Extract the [x, y] coordinate from the center of the cell holding the provided text.  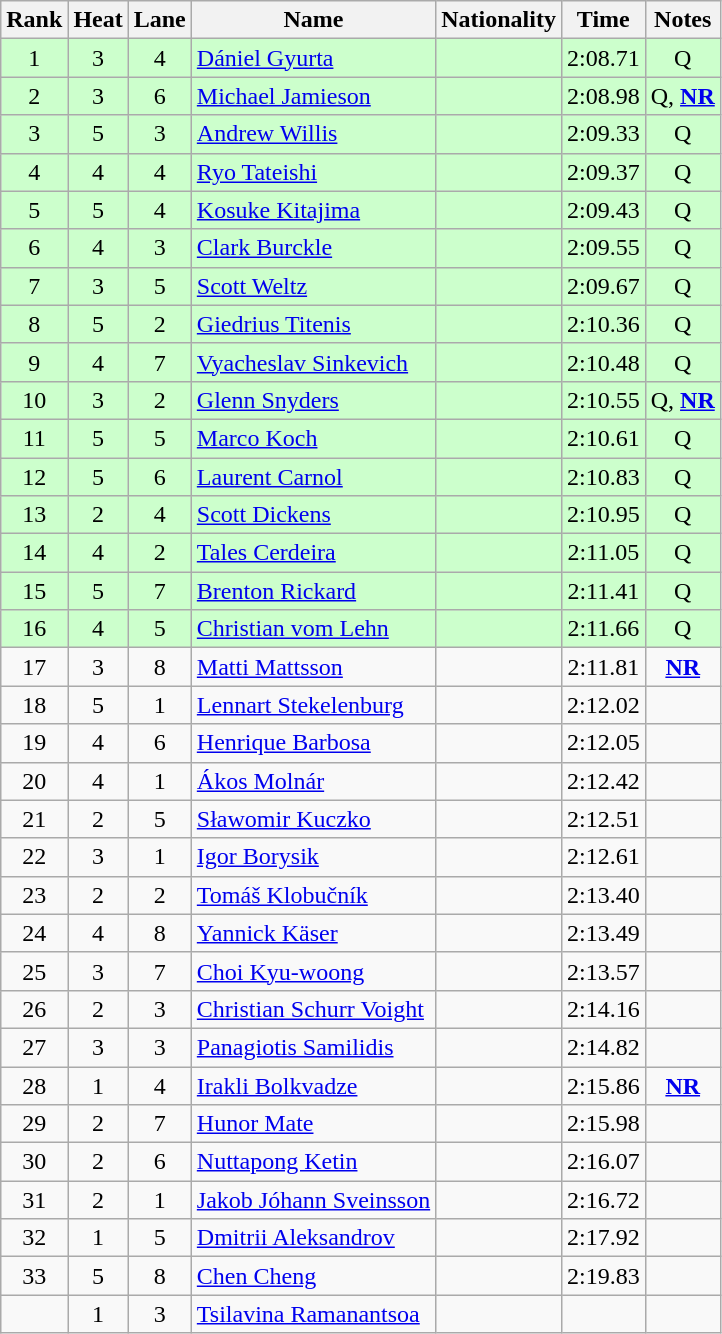
Scott Weltz [313, 286]
Marco Koch [313, 438]
2:13.57 [603, 971]
20 [34, 781]
2:10.83 [603, 477]
24 [34, 933]
17 [34, 667]
21 [34, 819]
2:10.95 [603, 515]
2:10.36 [603, 324]
2:08.71 [603, 58]
Scott Dickens [313, 515]
Chen Cheng [313, 1276]
2:17.92 [603, 1238]
2:12.05 [603, 743]
13 [34, 515]
19 [34, 743]
14 [34, 553]
18 [34, 705]
Brenton Rickard [313, 591]
2:11.81 [603, 667]
Rank [34, 20]
Laurent Carnol [313, 477]
Ryo Tateishi [313, 172]
Andrew Willis [313, 134]
Matti Mattsson [313, 667]
2:09.43 [603, 210]
Nuttapong Ketin [313, 1162]
2:13.40 [603, 895]
2:08.98 [603, 96]
32 [34, 1238]
Choi Kyu-woong [313, 971]
Lennart Stekelenburg [313, 705]
2:16.72 [603, 1200]
Tales Cerdeira [313, 553]
30 [34, 1162]
Heat [98, 20]
11 [34, 438]
26 [34, 1009]
Panagiotis Samilidis [313, 1047]
25 [34, 971]
Jakob Jóhann Sveinsson [313, 1200]
22 [34, 857]
9 [34, 362]
2:10.48 [603, 362]
29 [34, 1124]
2:12.42 [603, 781]
2:11.66 [603, 629]
23 [34, 895]
2:09.67 [603, 286]
Giedrius Titenis [313, 324]
Hunor Mate [313, 1124]
2:12.61 [603, 857]
Glenn Snyders [313, 400]
2:10.61 [603, 438]
2:14.16 [603, 1009]
Vyacheslav Sinkevich [313, 362]
27 [34, 1047]
2:09.33 [603, 134]
2:11.05 [603, 553]
28 [34, 1085]
2:13.49 [603, 933]
Tsilavina Ramanantsoa [313, 1314]
Ákos Molnár [313, 781]
Christian vom Lehn [313, 629]
33 [34, 1276]
Dmitrii Aleksandrov [313, 1238]
2:15.98 [603, 1124]
Igor Borysik [313, 857]
Henrique Barbosa [313, 743]
2:11.41 [603, 591]
Clark Burckle [313, 248]
2:15.86 [603, 1085]
2:09.55 [603, 248]
2:19.83 [603, 1276]
Sławomir Kuczko [313, 819]
Name [313, 20]
Nationality [499, 20]
2:12.51 [603, 819]
Time [603, 20]
Tomáš Klobučník [313, 895]
2:14.82 [603, 1047]
Kosuke Kitajima [313, 210]
2:16.07 [603, 1162]
Yannick Käser [313, 933]
Lane [160, 20]
15 [34, 591]
31 [34, 1200]
Notes [682, 20]
Christian Schurr Voight [313, 1009]
16 [34, 629]
2:09.37 [603, 172]
Irakli Bolkvadze [313, 1085]
Dániel Gyurta [313, 58]
Michael Jamieson [313, 96]
2:12.02 [603, 705]
2:10.55 [603, 400]
12 [34, 477]
10 [34, 400]
